For the text-containing cell, return its midpoint in (X, Y) coordinate format. 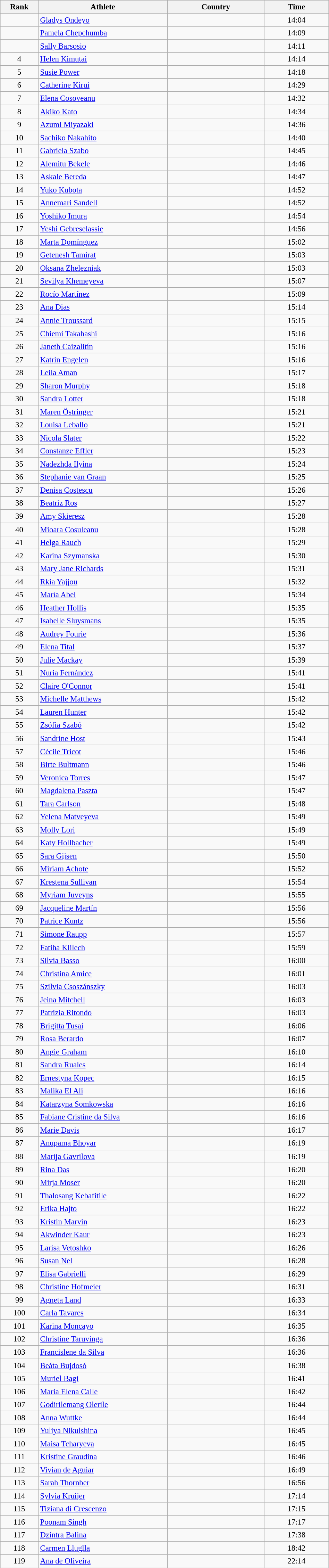
28 (19, 373)
Sandrine Host (103, 738)
60 (19, 791)
Christine Hofmeier (103, 1287)
Akwinder Kaur (103, 1235)
14:40 (296, 138)
16:56 (296, 1483)
15:36 (296, 634)
17 (19, 229)
53 (19, 699)
14:36 (296, 124)
Rosa Berardo (103, 1039)
68 (19, 895)
4 (19, 59)
96 (19, 1261)
14:14 (296, 59)
54 (19, 712)
Louisa Leballo (103, 425)
87 (19, 1143)
Godirilemang Olerile (103, 1404)
7 (19, 98)
17:15 (296, 1509)
16:42 (296, 1392)
Francislene da Silva (103, 1352)
Leila Aman (103, 373)
16:07 (296, 1039)
Sachiko Nakahito (103, 138)
77 (19, 1013)
Katy Hollbacher (103, 843)
69 (19, 908)
Helen Kimutai (103, 59)
15:34 (296, 595)
15:54 (296, 882)
Askale Bereda (103, 177)
Gabriela Szabo (103, 150)
Sandra Ruales (103, 1065)
Carmen Lluglla (103, 1548)
Fatiha Klilech (103, 947)
16:14 (296, 1065)
Annemari Sandell (103, 203)
80 (19, 1052)
15:50 (296, 856)
Christine Taruvinga (103, 1339)
118 (19, 1548)
Claire O'Connor (103, 686)
15:27 (296, 503)
74 (19, 974)
48 (19, 634)
55 (19, 725)
Marija Gavrilova (103, 1156)
15 (19, 203)
33 (19, 438)
14:29 (296, 85)
15:59 (296, 947)
104 (19, 1365)
20 (19, 268)
Catherine Kirui (103, 85)
Ana Dias (103, 307)
102 (19, 1339)
8 (19, 112)
Miriam Achote (103, 869)
14:34 (296, 112)
Azumi Miyazaki (103, 124)
14:11 (296, 46)
María Abel (103, 595)
82 (19, 1078)
41 (19, 542)
15:43 (296, 738)
78 (19, 1026)
92 (19, 1209)
16:35 (296, 1326)
90 (19, 1182)
Julie Mackay (103, 660)
115 (19, 1509)
Gladys Ondeyo (103, 20)
Janeth Caizalitín (103, 346)
Muriel Bagi (103, 1378)
Katarzyna Somkowska (103, 1104)
Country (216, 7)
Stephanie van Graan (103, 477)
Yuko Kubota (103, 190)
Constanze Effler (103, 451)
16:17 (296, 1130)
Anupama Bhoyar (103, 1143)
16:26 (296, 1248)
98 (19, 1287)
62 (19, 817)
25 (19, 334)
70 (19, 921)
49 (19, 647)
Annie Troussard (103, 320)
36 (19, 477)
72 (19, 947)
Birte Bultmann (103, 764)
Fabiane Cristine da Silva (103, 1117)
19 (19, 255)
Heather Hollis (103, 608)
111 (19, 1457)
89 (19, 1169)
Rkia Yajjou (103, 582)
Marta Domínguez (103, 242)
93 (19, 1222)
Malika El Ali (103, 1091)
Rina Das (103, 1169)
Kristine Graudina (103, 1457)
88 (19, 1156)
Nuria Fernández (103, 673)
15:07 (296, 281)
113 (19, 1483)
Szilvia Csoszánszky (103, 986)
35 (19, 464)
91 (19, 1196)
26 (19, 346)
Chiemi Takahashi (103, 334)
Kristin Marvin (103, 1222)
Lauren Hunter (103, 712)
51 (19, 673)
Rocío Martínez (103, 294)
5 (19, 72)
114 (19, 1496)
22:14 (296, 1561)
Anna Wuttke (103, 1418)
67 (19, 882)
30 (19, 399)
Elisa Gabrielli (103, 1274)
Mirja Moser (103, 1182)
Karina Moncayo (103, 1326)
Marie Davis (103, 1130)
75 (19, 986)
17:14 (296, 1496)
61 (19, 804)
84 (19, 1104)
39 (19, 516)
Michelle Matthews (103, 699)
79 (19, 1039)
Larisa Vetoshko (103, 1248)
106 (19, 1392)
Helga Rauch (103, 542)
18:42 (296, 1548)
15:24 (296, 464)
83 (19, 1091)
15:09 (296, 294)
Pamela Chepchumba (103, 33)
85 (19, 1117)
97 (19, 1274)
Getenesh Tamirat (103, 255)
16:41 (296, 1378)
Ernestyna Kopec (103, 1078)
Silvia Basso (103, 960)
Isabelle Sluysmans (103, 621)
42 (19, 556)
14:46 (296, 164)
Sara Gijsen (103, 856)
Myriam Juveyns (103, 895)
Krestena Sullivan (103, 882)
38 (19, 503)
Sylvia Kruijer (103, 1496)
16:38 (296, 1365)
44 (19, 582)
13 (19, 177)
Sharon Murphy (103, 386)
Karina Szymanska (103, 556)
Maren Östringer (103, 412)
16:28 (296, 1261)
58 (19, 764)
22 (19, 294)
Rank (19, 7)
Susan Nel (103, 1261)
27 (19, 360)
Maria Elena Calle (103, 1392)
24 (19, 320)
9 (19, 124)
59 (19, 778)
Carla Tavares (103, 1313)
Beatriz Ros (103, 503)
34 (19, 451)
Brigitta Tusai (103, 1026)
Alemitu Bekele (103, 164)
Angie Graham (103, 1052)
71 (19, 934)
32 (19, 425)
117 (19, 1535)
Patrice Kuntz (103, 921)
Poonam Singh (103, 1522)
6 (19, 85)
Akiko Kato (103, 112)
16:06 (296, 1026)
57 (19, 752)
110 (19, 1444)
16:33 (296, 1300)
Ana de Oliveira (103, 1561)
Amy Skieresz (103, 516)
16:34 (296, 1313)
15:39 (296, 660)
Simone Raupp (103, 934)
66 (19, 869)
16:01 (296, 974)
14:32 (296, 98)
Mioara Cosuleanu (103, 529)
100 (19, 1313)
Time (296, 7)
14:45 (296, 150)
16:29 (296, 1274)
Molly Lori (103, 830)
56 (19, 738)
14:04 (296, 20)
Yelena Matveyeva (103, 817)
40 (19, 529)
105 (19, 1378)
116 (19, 1522)
Susie Power (103, 72)
94 (19, 1235)
Maisa Tcharyeva (103, 1444)
64 (19, 843)
11 (19, 150)
109 (19, 1431)
47 (19, 621)
14:56 (296, 229)
16:10 (296, 1052)
23 (19, 307)
Audrey Fourie (103, 634)
15:29 (296, 542)
15:25 (296, 477)
15:37 (296, 647)
14:18 (296, 72)
15:48 (296, 804)
15:32 (296, 582)
Jacqueline Martín (103, 908)
76 (19, 1000)
21 (19, 281)
14:47 (296, 177)
18 (19, 242)
Patrizia Ritondo (103, 1013)
Elena Cosoveanu (103, 98)
103 (19, 1352)
15:15 (296, 320)
Cécile Tricot (103, 752)
101 (19, 1326)
Katrin Engelen (103, 360)
Thalosang Kebafitile (103, 1196)
Yoshiko Imura (103, 216)
16:31 (296, 1287)
15:17 (296, 373)
81 (19, 1065)
107 (19, 1404)
16:15 (296, 1078)
10 (19, 138)
50 (19, 660)
43 (19, 568)
29 (19, 386)
15:57 (296, 934)
Beáta Bujdosó (103, 1365)
31 (19, 412)
Athlete (103, 7)
Vivian de Aguiar (103, 1470)
108 (19, 1418)
15:23 (296, 451)
16 (19, 216)
Elena Tital (103, 647)
Magdalena Paszta (103, 791)
45 (19, 595)
Zsófia Szabó (103, 725)
95 (19, 1248)
112 (19, 1470)
16:00 (296, 960)
52 (19, 686)
Sevilya Khemeyeva (103, 281)
14:54 (296, 216)
14 (19, 190)
15:14 (296, 307)
Nicola Slater (103, 438)
99 (19, 1300)
16:49 (296, 1470)
15:22 (296, 438)
Sarah Thornber (103, 1483)
Tara Carlson (103, 804)
Yuliya Nikulshina (103, 1431)
15:02 (296, 242)
Oksana Zhelezniak (103, 268)
Erika Hajto (103, 1209)
Agneta Land (103, 1300)
65 (19, 856)
119 (19, 1561)
16:46 (296, 1457)
86 (19, 1130)
17:38 (296, 1535)
Denisa Costescu (103, 490)
15:31 (296, 568)
Dzintra Balina (103, 1535)
15:30 (296, 556)
Sandra Lotter (103, 399)
14:09 (296, 33)
Nadezhda Ilyina (103, 464)
Sally Barsosio (103, 46)
Jeina Mitchell (103, 1000)
Mary Jane Richards (103, 568)
Yeshi Gebreselassie (103, 229)
Christina Amice (103, 974)
63 (19, 830)
Veronica Torres (103, 778)
12 (19, 164)
15:52 (296, 869)
37 (19, 490)
15:55 (296, 895)
73 (19, 960)
Tiziana di Crescenzo (103, 1509)
46 (19, 608)
17:17 (296, 1522)
15:26 (296, 490)
